Detect which cell encompasses the target text, then output its (X, Y) center coordinate. 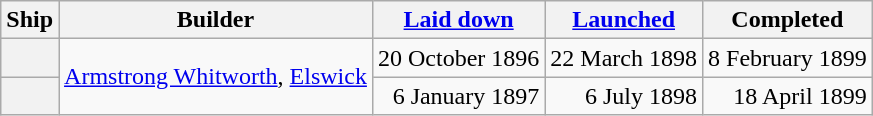
6 January 1897 (458, 96)
Launched (624, 20)
Ship (30, 20)
6 July 1898 (624, 96)
22 March 1898 (624, 58)
8 February 1899 (788, 58)
Laid down (458, 20)
Builder (216, 20)
20 October 1896 (458, 58)
Armstrong Whitworth, Elswick (216, 77)
18 April 1899 (788, 96)
Completed (788, 20)
